Find where the given text appears and provide that cell's center as [X, Y] coordinate. 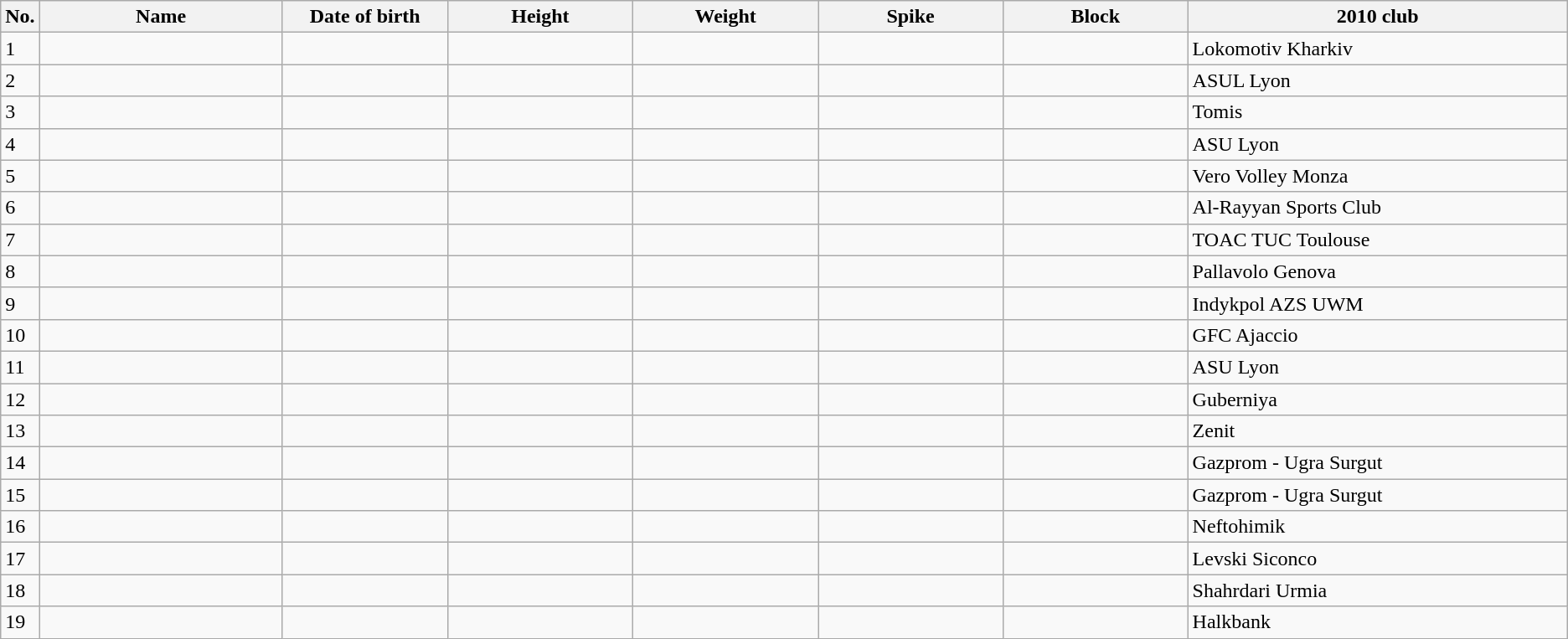
14 [20, 463]
4 [20, 144]
Tomis [1377, 112]
12 [20, 399]
13 [20, 431]
Pallavolo Genova [1377, 271]
Indykpol AZS UWM [1377, 303]
6 [20, 208]
7 [20, 240]
Spike [911, 17]
TOAC TUC Toulouse [1377, 240]
ASUL Lyon [1377, 80]
2010 club [1377, 17]
Height [539, 17]
Weight [725, 17]
Guberniya [1377, 399]
Date of birth [365, 17]
9 [20, 303]
10 [20, 335]
Block [1096, 17]
Shahrdari Urmia [1377, 590]
5 [20, 176]
Zenit [1377, 431]
Name [161, 17]
1 [20, 49]
11 [20, 367]
Neftohimik [1377, 527]
GFC Ajaccio [1377, 335]
3 [20, 112]
No. [20, 17]
Lokomotiv Kharkiv [1377, 49]
Al-Rayyan Sports Club [1377, 208]
17 [20, 559]
Halkbank [1377, 622]
Vero Volley Monza [1377, 176]
18 [20, 590]
15 [20, 495]
16 [20, 527]
8 [20, 271]
2 [20, 80]
Levski Siconco [1377, 559]
19 [20, 622]
